Return (X, Y) of the center of cell containing provided text 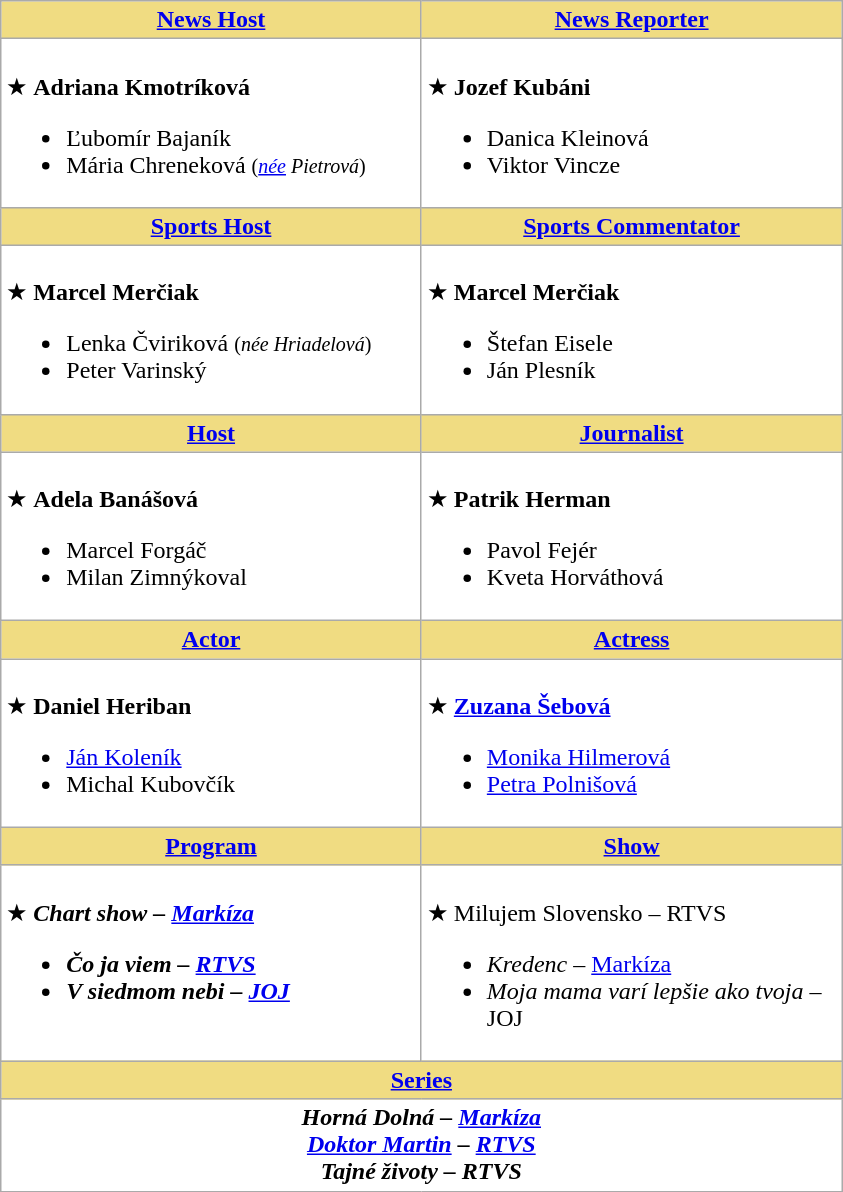
★ Adriana KmotríkováĽubomír BajaníkMária Chreneková (née Pietrová) (212, 124)
Series (422, 1080)
★ Zuzana ŠebováMonika HilmerováPetra Polnišová (632, 744)
Sports Commentator (632, 226)
★ Daniel HeribanJán KoleníkMichal Kubovčík (212, 744)
News Host (212, 20)
Program (212, 846)
Actress (632, 640)
★ Milujem Slovensko – RTVSKredenc – MarkízaMoja mama varí lepšie ako tvoja – JOJ (632, 963)
★ Jozef KubániDanica KleinováViktor Vincze (632, 124)
★ Marcel MerčiakŠtefan EiseleJán Plesník (632, 330)
★ Adela BanášováMarcel ForgáčMilan Zimnýkoval (212, 536)
Host (212, 433)
News Reporter (632, 20)
Journalist (632, 433)
Actor (212, 640)
Horná Dolná – Markíza Doktor Martin – RTVS Tajné životy – RTVS (422, 1145)
★ Chart show – MarkízaČo ja viem – RTVSV siedmom nebi – JOJ (212, 963)
Sports Host (212, 226)
★ Marcel MerčiakLenka Čviriková (née Hriadelová)Peter Varinský (212, 330)
Show (632, 846)
★ Patrik HermanPavol FejérKveta Horváthová (632, 536)
